Return [X, Y] of the center of cell containing provided text 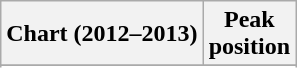
Chart (2012–2013) [102, 34]
Peakposition [249, 34]
